For the text-containing cell, return its midpoint in (x, y) coordinate format. 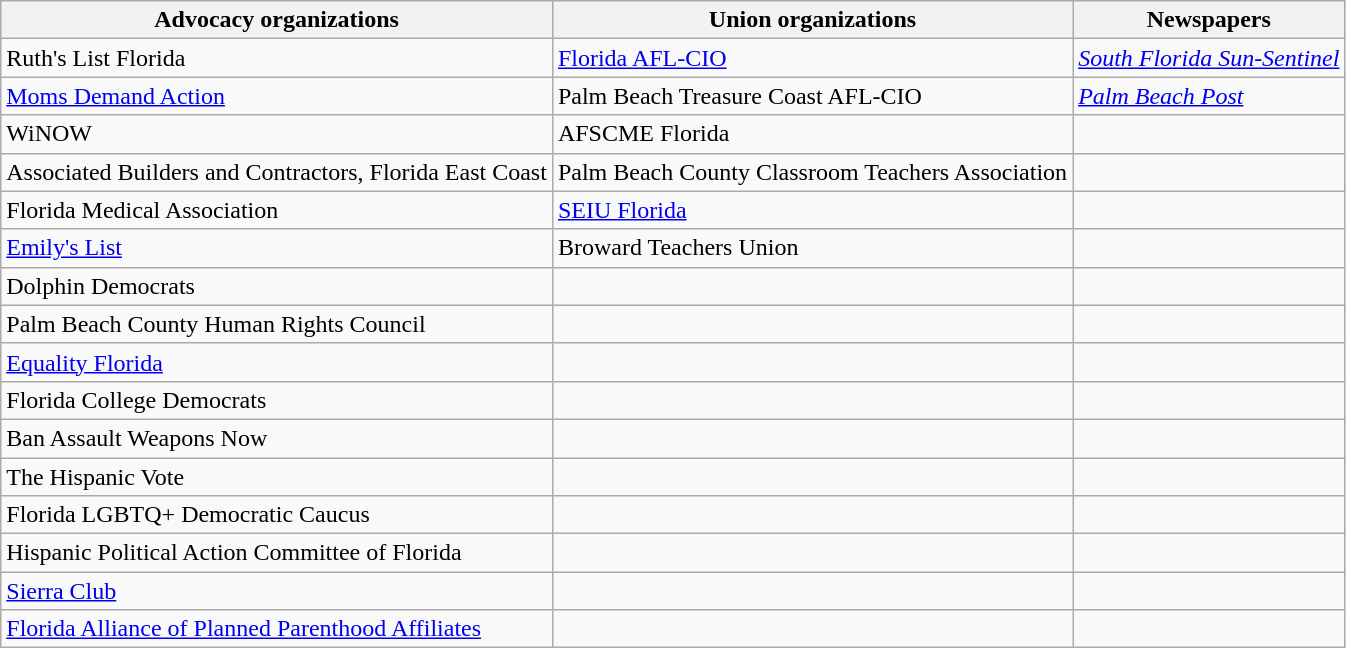
Emily's List (277, 248)
The Hispanic Vote (277, 477)
Florida AFL-CIO (812, 58)
Moms Demand Action (277, 96)
Florida Medical Association (277, 210)
Palm Beach County Human Rights Council (277, 324)
WiNOW (277, 134)
Palm Beach Post (1209, 96)
Sierra Club (277, 591)
Ban Assault Weapons Now (277, 438)
Newspapers (1209, 20)
Ruth's List Florida (277, 58)
Palm Beach Treasure Coast AFL-CIO (812, 96)
Broward Teachers Union (812, 248)
Union organizations (812, 20)
Palm Beach County Classroom Teachers Association (812, 172)
Hispanic Political Action Committee of Florida (277, 553)
Equality Florida (277, 362)
Advocacy organizations (277, 20)
Dolphin Democrats (277, 286)
Florida College Democrats (277, 400)
Florida Alliance of Planned Parenthood Affiliates (277, 629)
AFSCME Florida (812, 134)
Florida LGBTQ+ Democratic Caucus (277, 515)
SEIU Florida (812, 210)
Associated Builders and Contractors, Florida East Coast (277, 172)
South Florida Sun-Sentinel (1209, 58)
